Identify which cell holds the provided text, then report its [X, Y] central coordinate. 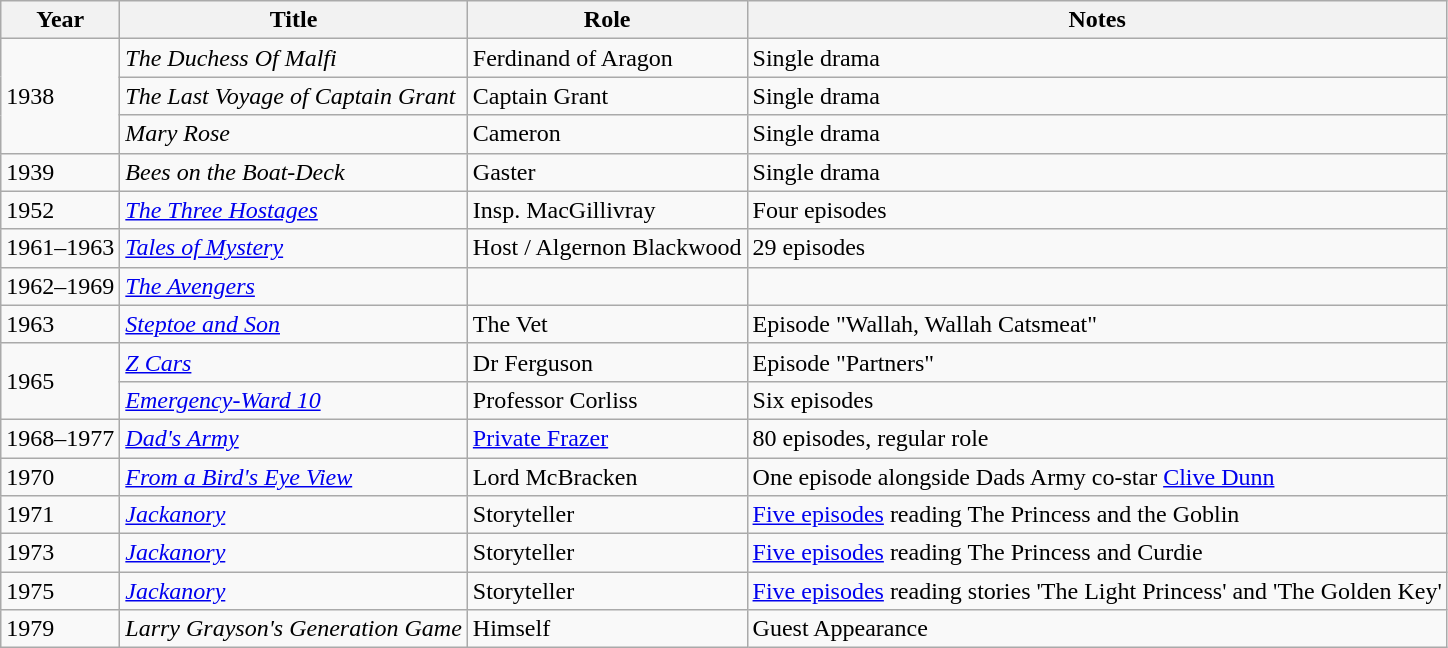
Role [607, 20]
Lord McBracken [607, 477]
Five episodes reading stories 'The Light Princess' and 'The Golden Key' [1097, 591]
Professor Corliss [607, 400]
Five episodes reading The Princess and the Goblin [1097, 515]
The Duchess Of Malfi [294, 58]
Episode "Wallah, Wallah Catsmeat" [1097, 324]
Mary Rose [294, 134]
One episode alongside Dads Army co-star Clive Dunn [1097, 477]
Captain Grant [607, 96]
Year [60, 20]
Emergency-Ward 10 [294, 400]
1962–1969 [60, 286]
The Three Hostages [294, 210]
29 episodes [1097, 248]
1952 [60, 210]
Four episodes [1097, 210]
Ferdinand of Aragon [607, 58]
1975 [60, 591]
Host / Algernon Blackwood [607, 248]
Bees on the Boat-Deck [294, 172]
Steptoe and Son [294, 324]
1970 [60, 477]
The Avengers [294, 286]
Tales of Mystery [294, 248]
1939 [60, 172]
The Vet [607, 324]
Larry Grayson's Generation Game [294, 629]
The Last Voyage of Captain Grant [294, 96]
From a Bird's Eye View [294, 477]
1971 [60, 515]
1938 [60, 96]
Cameron [607, 134]
1965 [60, 381]
Gaster [607, 172]
Title [294, 20]
1961–1963 [60, 248]
1968–1977 [60, 438]
Five episodes reading The Princess and Curdie [1097, 553]
Guest Appearance [1097, 629]
Insp. MacGillivray [607, 210]
80 episodes, regular role [1097, 438]
Private Frazer [607, 438]
Dad's Army [294, 438]
Z Cars [294, 362]
1963 [60, 324]
Dr Ferguson [607, 362]
Himself [607, 629]
1979 [60, 629]
Six episodes [1097, 400]
Episode "Partners" [1097, 362]
1973 [60, 553]
Notes [1097, 20]
